Output the (X, Y) coordinate of the center of the cell containing the given text.  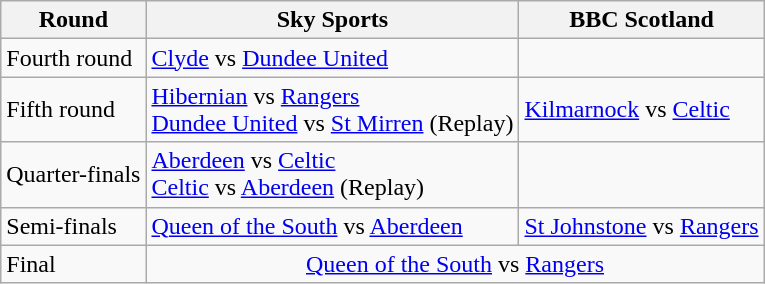
Clyde vs Dundee United (332, 58)
St Johnstone vs Rangers (642, 226)
Sky Sports (332, 20)
Fifth round (74, 110)
Hibernian vs Rangers Dundee United vs St Mirren (Replay) (332, 110)
BBC Scotland (642, 20)
Quarter-finals (74, 174)
Queen of the South vs Rangers (455, 264)
Semi-finals (74, 226)
Final (74, 264)
Round (74, 20)
Aberdeen vs Celtic Celtic vs Aberdeen (Replay) (332, 174)
Queen of the South vs Aberdeen (332, 226)
Kilmarnock vs Celtic (642, 110)
Fourth round (74, 58)
